For the text-containing cell, return its midpoint in (x, y) coordinate format. 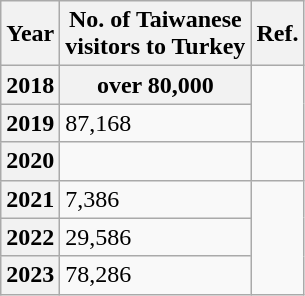
2023 (30, 275)
2019 (30, 123)
over 80,000 (156, 85)
2022 (30, 237)
2018 (30, 85)
7,386 (156, 199)
Ref. (278, 34)
29,586 (156, 237)
87,168 (156, 123)
2020 (30, 161)
78,286 (156, 275)
Year (30, 34)
No. of Taiwanese visitors to Turkey (156, 34)
2021 (30, 199)
